Locate the cell with the specified text and output its [X, Y] center coordinate. 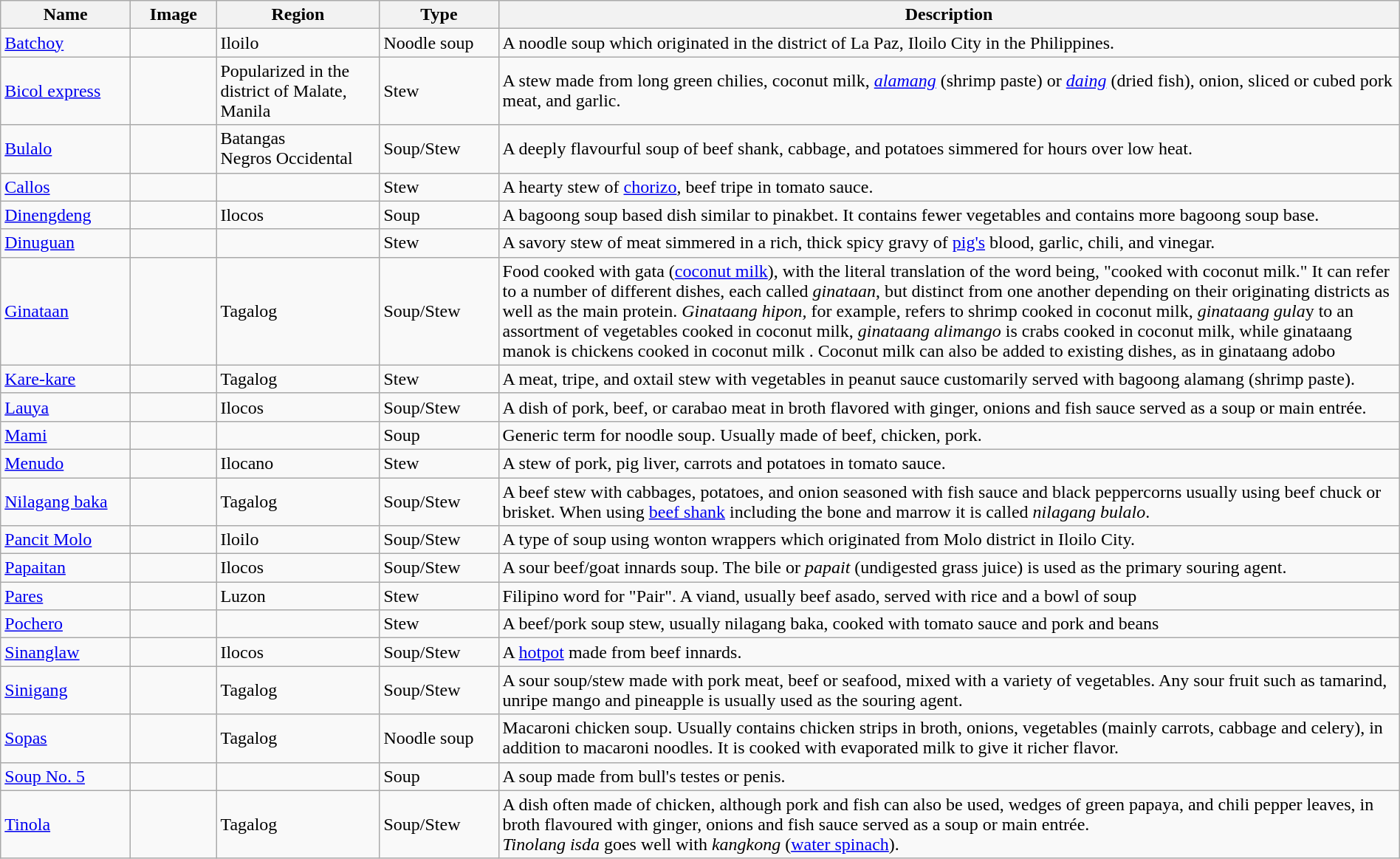
Dinengdeng [66, 215]
Description [949, 15]
Soup No. 5 [66, 776]
Ginataan [66, 311]
Type [439, 15]
Luzon [298, 596]
Bulalo [66, 149]
Mami [66, 435]
Tinola [66, 824]
A beef/pork soup stew, usually nilagang baka, cooked with tomato sauce and pork and beans [949, 624]
A sour beef/goat innards soup. The bile or papait (undigested grass juice) is used as the primary souring agent. [949, 568]
Sinigang [66, 690]
Sinanglaw [66, 652]
A hotpot made from beef innards. [949, 652]
Pares [66, 596]
Pancit Molo [66, 540]
A savory stew of meat simmered in a rich, thick spicy gravy of pig's blood, garlic, chili, and vinegar. [949, 243]
Ilocano [298, 463]
Bicol express [66, 91]
Generic term for noodle soup. Usually made of beef, chicken, pork. [949, 435]
A hearty stew of chorizo, beef tripe in tomato sauce. [949, 187]
Pochero [66, 624]
Nilagang baka [66, 501]
A stew of pork, pig liver, carrots and potatoes in tomato sauce. [949, 463]
A dish of pork, beef, or carabao meat in broth flavored with ginger, onions and fish sauce served as a soup or main entrée. [949, 407]
Sopas [66, 739]
Filipino word for "Pair". A viand, usually beef asado, served with rice and a bowl of soup [949, 596]
A deeply flavourful soup of beef shank, cabbage, and potatoes simmered for hours over low heat. [949, 149]
Papaitan [66, 568]
Image [174, 15]
A noodle soup which originated in the district of La Paz, Iloilo City in the Philippines. [949, 43]
A meat, tripe, and oxtail stew with vegetables in peanut sauce customarily served with bagoong alamang (shrimp paste). [949, 379]
Popularized in the district of Malate, Manila [298, 91]
Dinuguan [66, 243]
Lauya [66, 407]
Callos [66, 187]
A stew made from long green chilies, coconut milk, alamang (shrimp paste) or daing (dried fish), onion, sliced or cubed pork meat, and garlic. [949, 91]
A soup made from bull's testes or penis. [949, 776]
A bagoong soup based dish similar to pinakbet. It contains fewer vegetables and contains more bagoong soup base. [949, 215]
BatangasNegros Occidental [298, 149]
Menudo [66, 463]
A type of soup using wonton wrappers which originated from Molo district in Iloilo City. [949, 540]
Kare-kare [66, 379]
Batchoy [66, 43]
Region [298, 15]
Name [66, 15]
